Detect which cell encompasses the target text, then output its [X, Y] center coordinate. 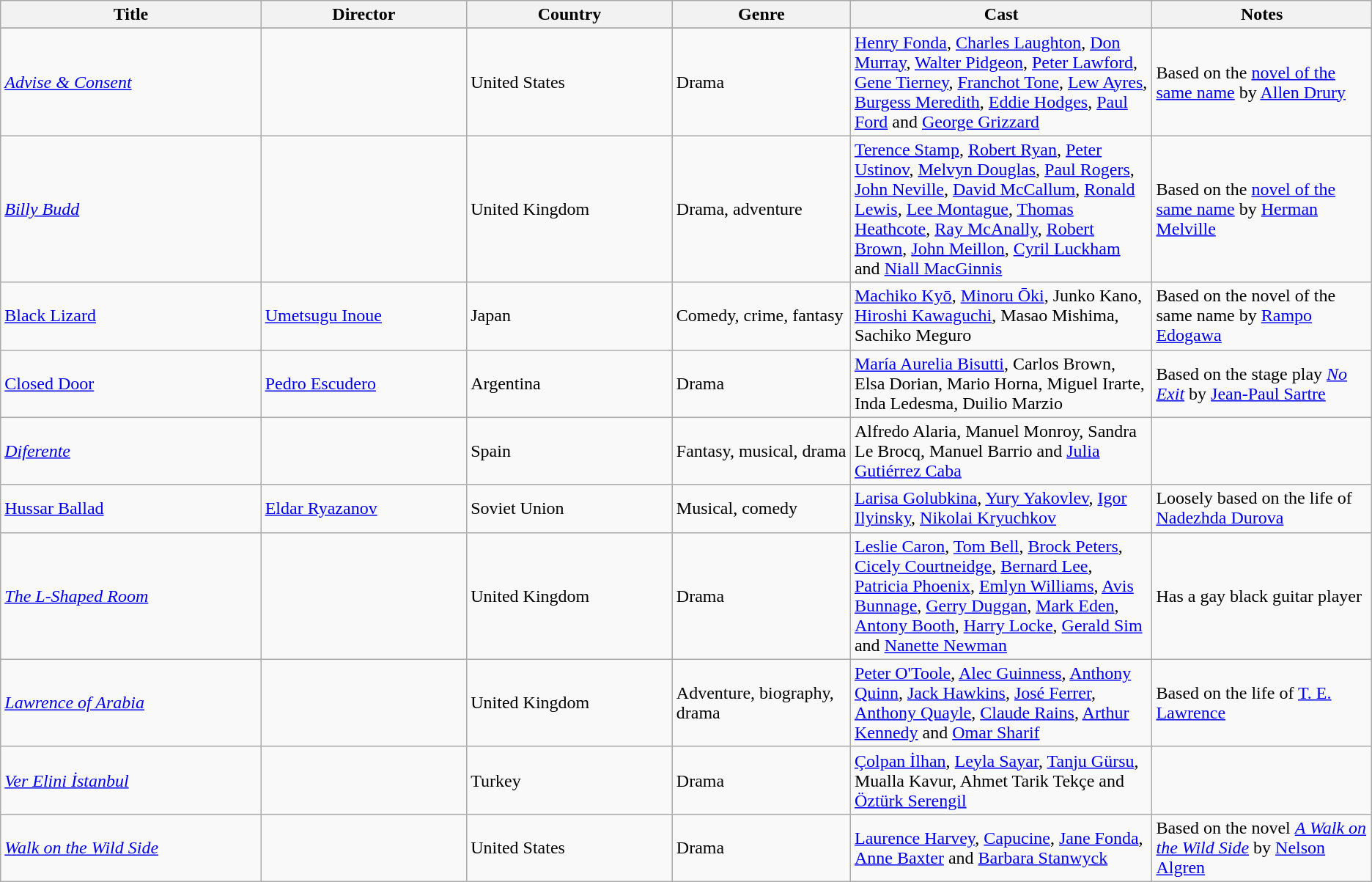
Advise & Consent [130, 82]
Eldar Ryazanov [364, 509]
Diferente [130, 451]
Fantasy, musical, drama [761, 451]
Walk on the Wild Side [130, 848]
Drama, adventure [761, 209]
Cast [1001, 15]
Hussar Ballad [130, 509]
Country [570, 15]
Genre [761, 15]
María Aurelia Bisutti, Carlos Brown, Elsa Dorian, Mario Horna, Miguel Irarte, Inda Ledesma, Duilio Marzio [1001, 383]
Based on the life of T. E. Lawrence [1262, 702]
Based on the novel A Walk on the Wild Side by Nelson Algren [1262, 848]
Soviet Union [570, 509]
Based on the novel of the same name by Herman Melville [1262, 209]
Musical, comedy [761, 509]
Peter O'Toole, Alec Guinness, Anthony Quinn, Jack Hawkins, José Ferrer, Anthony Quayle, Claude Rains, Arthur Kennedy and Omar Sharif [1001, 702]
Based on the novel of the same name by Rampo Edogawa [1262, 316]
Adventure, biography, drama [761, 702]
Lawrence of Arabia [130, 702]
Has a gay black guitar player [1262, 595]
Alfredo Alaria, Manuel Monroy, Sandra Le Brocq, Manuel Barrio and Julia Gutiérrez Caba [1001, 451]
Larisa Golubkina, Yury Yakovlev, Igor Ilyinsky, Nikolai Kryuchkov [1001, 509]
Director [364, 15]
Machiko Kyō, Minoru Ōki, Junko Kano, Hiroshi Kawaguchi, Masao Mishima, Sachiko Meguro [1001, 316]
Comedy, crime, fantasy [761, 316]
Black Lizard [130, 316]
Based on the novel of the same name by Allen Drury [1262, 82]
The L-Shaped Room [130, 595]
Title [130, 15]
Notes [1262, 15]
Based on the stage play No Exit by Jean-Paul Sartre [1262, 383]
Billy Budd [130, 209]
Argentina [570, 383]
Spain [570, 451]
Ver Elini İstanbul [130, 780]
Umetsugu Inoue [364, 316]
Turkey [570, 780]
Pedro Escudero [364, 383]
Closed Door [130, 383]
Laurence Harvey, Capucine, Jane Fonda, Anne Baxter and Barbara Stanwyck [1001, 848]
Loosely based on the life of Nadezhda Durova [1262, 509]
Japan [570, 316]
Çolpan İlhan, Leyla Sayar, Tanju Gürsu, Mualla Kavur, Ahmet Tarik Tekçe and Öztürk Serengil [1001, 780]
